Find where the given text appears and provide that cell's center as (X, Y) coordinate. 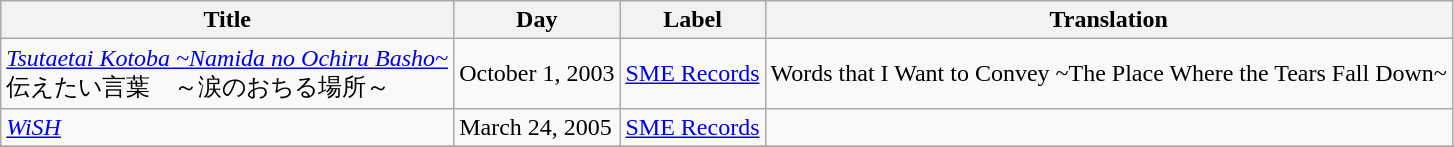
Day (537, 20)
October 1, 2003 (537, 74)
Words that I Want to Convey ~The Place Where the Tears Fall Down~ (1108, 74)
Tsutaetai Kotoba ~Namida no Ochiru Basho~伝えたい言葉 ～涙のおちる場所～ (228, 74)
WiSH (228, 127)
March 24, 2005 (537, 127)
Label (692, 20)
Translation (1108, 20)
Title (228, 20)
